Locate the cell with the specified text and output its (X, Y) center coordinate. 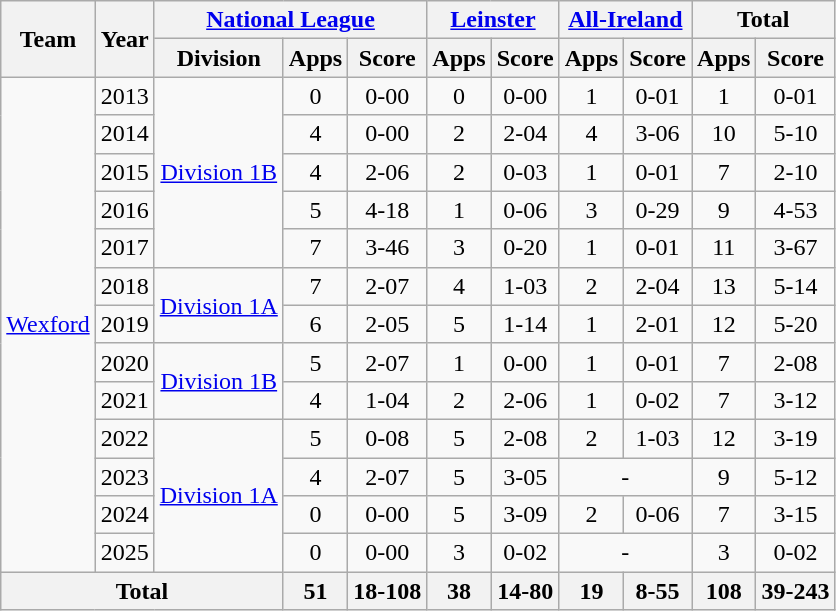
3-12 (796, 400)
3-09 (525, 515)
5-12 (796, 477)
National League (290, 20)
0-20 (525, 248)
2013 (124, 96)
1-14 (525, 324)
2025 (124, 553)
19 (591, 591)
14-80 (525, 591)
5-20 (796, 324)
Leinster (493, 20)
2016 (124, 210)
2-05 (388, 324)
0-29 (658, 210)
13 (724, 286)
Team (48, 39)
2-01 (658, 324)
2021 (124, 400)
2015 (124, 172)
2022 (124, 438)
2-10 (796, 172)
39-243 (796, 591)
0-03 (525, 172)
3-19 (796, 438)
3-67 (796, 248)
11 (724, 248)
10 (724, 134)
18-108 (388, 591)
Division (218, 58)
108 (724, 591)
Year (124, 39)
Wexford (48, 324)
2023 (124, 477)
2020 (124, 362)
6 (315, 324)
2019 (124, 324)
4-18 (388, 210)
All-Ireland (625, 20)
51 (315, 591)
3-15 (796, 515)
0-08 (388, 438)
3-05 (525, 477)
1-04 (388, 400)
5-14 (796, 286)
8-55 (658, 591)
3-06 (658, 134)
2024 (124, 515)
38 (459, 591)
2017 (124, 248)
4-53 (796, 210)
2018 (124, 286)
2014 (124, 134)
5-10 (796, 134)
3-46 (388, 248)
